Detect which cell encompasses the target text, then output its [x, y] center coordinate. 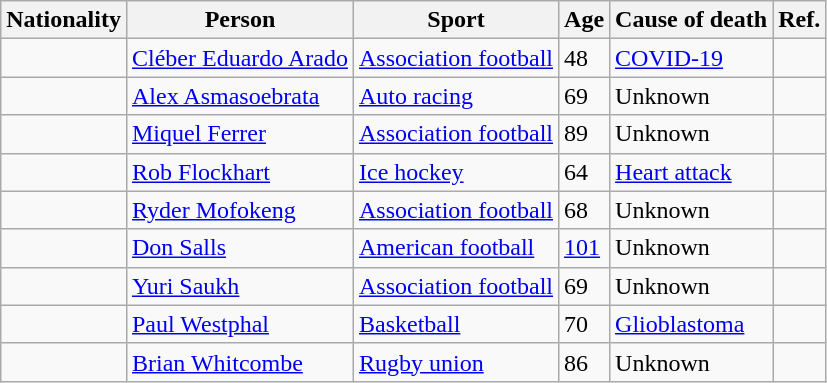
Cause of death [692, 20]
Ice hockey [456, 172]
Brian Whitcombe [240, 362]
COVID-19 [692, 58]
Ryder Mofokeng [240, 210]
Paul Westphal [240, 324]
Glioblastoma [692, 324]
Person [240, 20]
Don Salls [240, 248]
86 [584, 362]
70 [584, 324]
American football [456, 248]
Yuri Saukh [240, 286]
Basketball [456, 324]
101 [584, 248]
Auto racing [456, 96]
89 [584, 134]
68 [584, 210]
Rob Flockhart [240, 172]
Miquel Ferrer [240, 134]
Sport [456, 20]
Ref. [800, 20]
64 [584, 172]
Alex Asmasoebrata [240, 96]
Nationality [64, 20]
48 [584, 58]
Rugby union [456, 362]
Cléber Eduardo Arado [240, 58]
Heart attack [692, 172]
Age [584, 20]
